Detect which cell encompasses the target text, then output its (x, y) center coordinate. 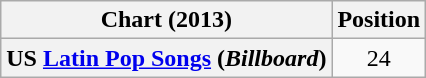
24 (379, 58)
US Latin Pop Songs (Billboard) (166, 58)
Position (379, 20)
Chart (2013) (166, 20)
